Extract the [X, Y] coordinate from the center of the cell holding the provided text.  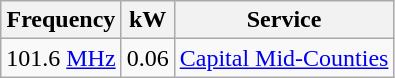
Capital Mid-Counties [284, 58]
kW [148, 20]
101.6 MHz [61, 58]
Service [284, 20]
Frequency [61, 20]
0.06 [148, 58]
